Return the (X, Y) coordinate for the center point of the cell that contains the specified text.  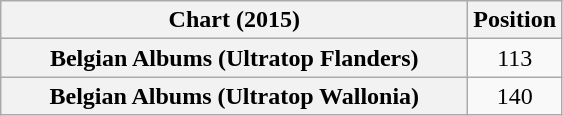
Position (515, 20)
113 (515, 58)
Chart (2015) (234, 20)
Belgian Albums (Ultratop Wallonia) (234, 96)
140 (515, 96)
Belgian Albums (Ultratop Flanders) (234, 58)
